Find where the given text appears and provide that cell's center as [X, Y] coordinate. 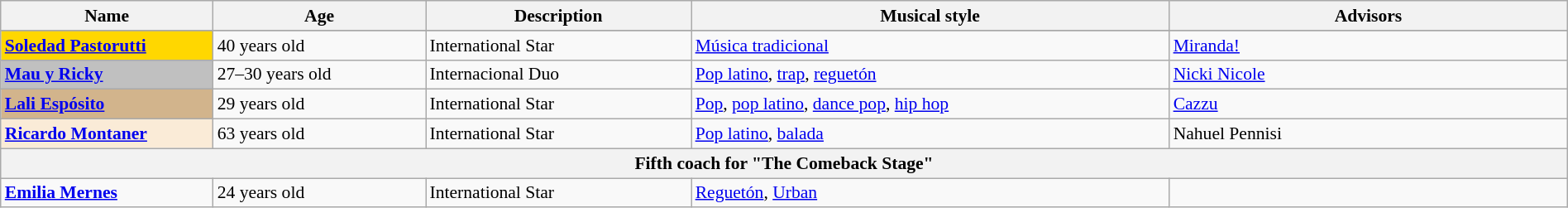
Description [557, 16]
Reguetón, Urban [930, 193]
Ricardo Montaner [108, 134]
Internacional Duo [557, 75]
Pop latino, balada [930, 134]
Name [108, 16]
Pop latino, trap, reguetón [930, 75]
27–30 years old [319, 75]
Miranda! [1369, 46]
29 years old [319, 104]
Emilia Mernes [108, 193]
Nicki Nicole [1369, 75]
Advisors [1369, 16]
Música tradicional [930, 46]
Fifth coach for "The Comeback Stage" [784, 163]
Lali Espósito [108, 104]
63 years old [319, 134]
40 years old [319, 46]
Soledad Pastorutti [108, 46]
Pop, pop latino, dance pop, hip hop [930, 104]
Musical style [930, 16]
Age [319, 16]
24 years old [319, 193]
Nahuel Pennisi [1369, 134]
Mau y Ricky [108, 75]
Cazzu [1369, 104]
